Pinpoint the cell where the given text exists, returning its (x, y) midpoint coordinate. 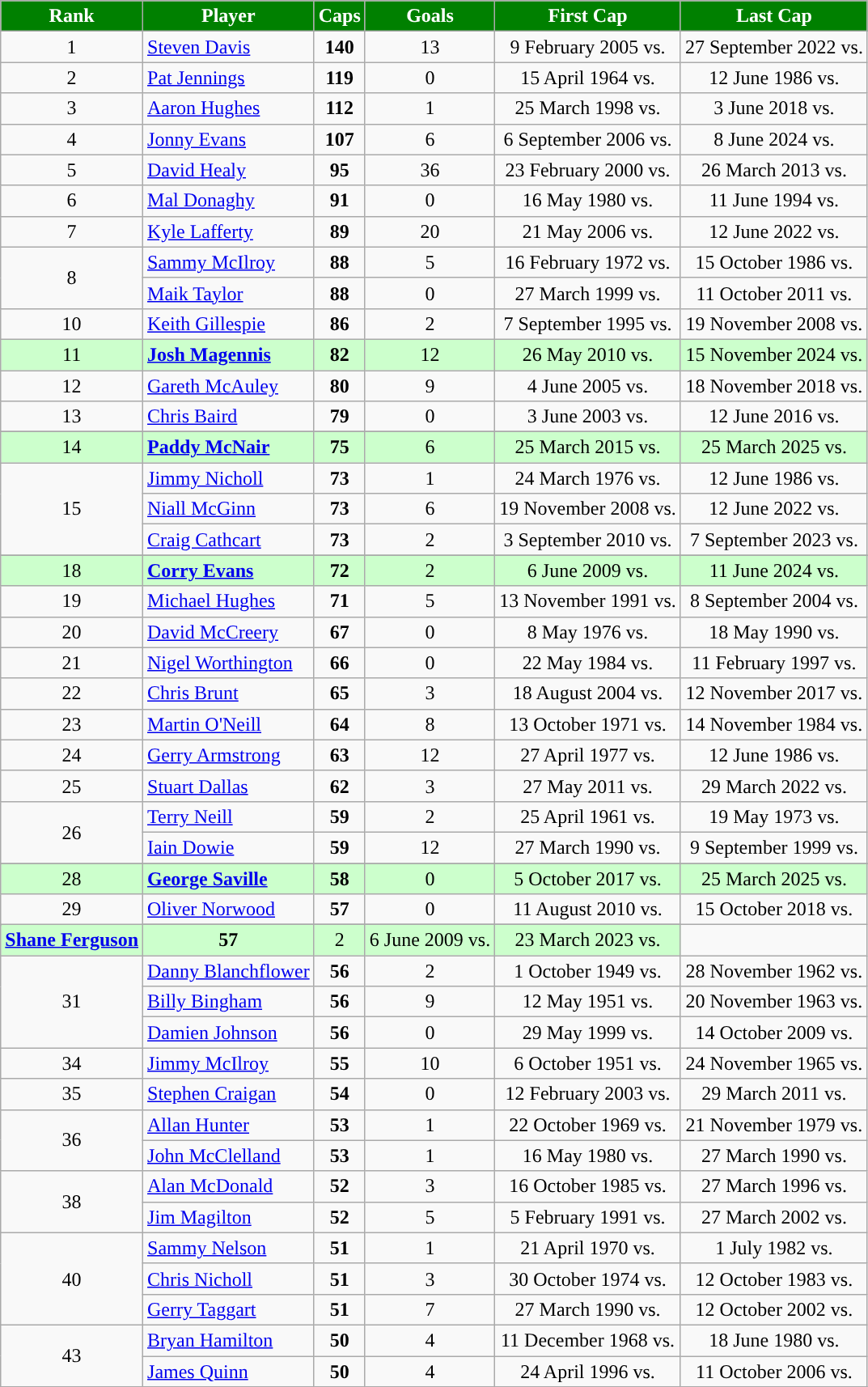
38 (72, 1202)
Jimmy Nicholl (229, 478)
31 (72, 1002)
Maik Taylor (229, 293)
18 June 1980 vs. (773, 1340)
12 October 2002 vs. (773, 1309)
8 September 2004 vs. (773, 601)
Josh Magennis (229, 354)
95 (340, 170)
Niall McGinn (229, 509)
19 (72, 601)
27 March 2002 vs. (773, 1217)
James Quinn (229, 1372)
140 (340, 47)
67 (340, 632)
25 March 2015 vs. (588, 447)
12 June 2016 vs. (773, 417)
30 October 1974 vs. (588, 1279)
13 November 1991 vs. (588, 601)
7 September 2023 vs. (773, 540)
Corry Evans (229, 570)
18 November 2018 vs. (773, 386)
18 May 1990 vs. (773, 632)
14 November 1984 vs. (773, 724)
27 March 1996 vs. (773, 1186)
18 (72, 570)
19 May 1973 vs. (773, 817)
Rank (72, 16)
23 February 2000 vs. (588, 170)
11 June 2024 vs. (773, 570)
21 April 1970 vs. (588, 1248)
54 (340, 1094)
24 April 1996 vs. (588, 1372)
Terry Neill (229, 817)
David McCreery (229, 632)
55 (340, 1063)
8 June 2024 vs. (773, 139)
8 May 1976 vs. (588, 632)
22 May 1984 vs. (588, 663)
Aaron Hughes (229, 108)
27 September 2022 vs. (773, 47)
22 (72, 693)
Shane Ferguson (72, 940)
112 (340, 108)
1 July 1982 vs. (773, 1248)
24 November 1965 vs. (773, 1063)
4 June 2005 vs. (588, 386)
11 October 2011 vs. (773, 293)
12 October 1983 vs. (773, 1279)
91 (340, 201)
66 (340, 663)
5 October 2017 vs. (588, 878)
16 October 1985 vs. (588, 1186)
34 (72, 1063)
Goals (430, 16)
3 June 2003 vs. (588, 417)
Iain Dowie (229, 847)
6 October 1951 vs. (588, 1063)
21 November 1979 vs. (773, 1125)
26 May 2010 vs. (588, 354)
86 (340, 324)
Damien Johnson (229, 1033)
9 September 1999 vs. (773, 847)
John McClelland (229, 1156)
Stephen Craigan (229, 1094)
71 (340, 601)
14 October 2009 vs. (773, 1033)
35 (72, 1094)
43 (72, 1355)
Nigel Worthington (229, 663)
Craig Cathcart (229, 540)
28 November 1962 vs. (773, 971)
Caps (340, 16)
75 (340, 447)
Gareth McAuley (229, 386)
Jonny Evans (229, 139)
62 (340, 786)
Chris Nicholl (229, 1279)
107 (340, 139)
Pat Jennings (229, 78)
26 (72, 832)
Danny Blanchflower (229, 971)
1 October 1949 vs. (588, 971)
79 (340, 417)
29 May 1999 vs. (588, 1033)
27 April 1977 vs. (588, 755)
Chris Baird (229, 417)
Jim Magilton (229, 1217)
22 October 1969 vs. (588, 1125)
3 June 2018 vs. (773, 108)
12 February 2003 vs. (588, 1094)
5 February 1991 vs. (588, 1217)
65 (340, 693)
15 (72, 509)
119 (340, 78)
24 March 1976 vs. (588, 478)
Kyle Lafferty (229, 231)
Gerry Armstrong (229, 755)
15 October 2018 vs. (773, 910)
21 May 2006 vs. (588, 231)
64 (340, 724)
89 (340, 231)
11 October 2006 vs. (773, 1372)
29 March 2022 vs. (773, 786)
George Saville (229, 878)
25 March 1998 vs. (588, 108)
Keith Gillespie (229, 324)
63 (340, 755)
Michael Hughes (229, 601)
Jimmy McIlroy (229, 1063)
Steven Davis (229, 47)
15 April 1964 vs. (588, 78)
58 (340, 878)
15 November 2024 vs. (773, 354)
80 (340, 386)
Oliver Norwood (229, 910)
29 March 2011 vs. (773, 1094)
23 March 2023 vs. (588, 940)
Mal Donaghy (229, 201)
28 (72, 878)
27 May 2011 vs. (588, 786)
Gerry Taggart (229, 1309)
12 May 1951 vs. (588, 1002)
40 (72, 1279)
11 June 1994 vs. (773, 201)
25 (72, 786)
23 (72, 724)
24 (72, 755)
Player (229, 16)
16 February 1972 vs. (588, 262)
Last Cap (773, 16)
15 October 1986 vs. (773, 262)
Alan McDonald (229, 1186)
72 (340, 570)
9 February 2005 vs. (588, 47)
3 September 2010 vs. (588, 540)
21 (72, 663)
Paddy McNair (229, 447)
Chris Brunt (229, 693)
11 (72, 354)
29 (72, 910)
26 March 2013 vs. (773, 170)
6 September 2006 vs. (588, 139)
18 August 2004 vs. (588, 693)
11 August 2010 vs. (588, 910)
14 (72, 447)
11 February 1997 vs. (773, 663)
First Cap (588, 16)
Billy Bingham (229, 1002)
13 October 1971 vs. (588, 724)
7 September 1995 vs. (588, 324)
12 November 2017 vs. (773, 693)
25 April 1961 vs. (588, 817)
20 November 1963 vs. (773, 1002)
27 March 1999 vs. (588, 293)
Sammy Nelson (229, 1248)
82 (340, 354)
Allan Hunter (229, 1125)
Martin O'Neill (229, 724)
David Healy (229, 170)
Bryan Hamilton (229, 1340)
Stuart Dallas (229, 786)
11 December 1968 vs. (588, 1340)
Sammy McIlroy (229, 262)
